Determine the [X, Y] coordinate at the center of the cell enclosing the given text.  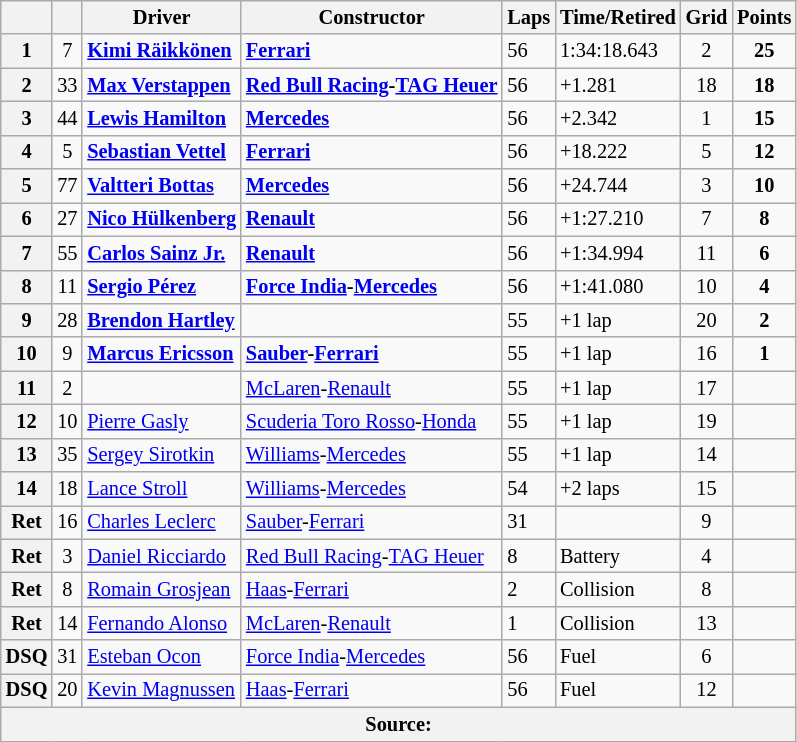
Brendon Hartley [162, 320]
Nico Hülkenberg [162, 219]
Battery [618, 556]
+1.281 [618, 85]
54 [528, 489]
35 [67, 455]
Sergey Sirotkin [162, 455]
Carlos Sainz Jr. [162, 253]
28 [67, 320]
25 [764, 51]
27 [67, 219]
+1:34.994 [618, 253]
17 [707, 388]
Fernando Alonso [162, 623]
+18.222 [618, 152]
33 [67, 85]
Lance Stroll [162, 489]
Romain Grosjean [162, 589]
Time/Retired [618, 17]
Daniel Ricciardo [162, 556]
Max Verstappen [162, 85]
Valtteri Bottas [162, 186]
+2.342 [618, 118]
Kimi Räikkönen [162, 51]
+1:27.210 [618, 219]
Marcus Ericsson [162, 354]
Esteban Ocon [162, 657]
Charles Leclerc [162, 522]
Driver [162, 17]
Points [764, 17]
44 [67, 118]
Kevin Magnussen [162, 690]
+24.744 [618, 186]
Lewis Hamilton [162, 118]
Scuderia Toro Rosso-Honda [372, 421]
Constructor [372, 17]
Grid [707, 17]
Pierre Gasly [162, 421]
19 [707, 421]
1:34:18.643 [618, 51]
Sebastian Vettel [162, 152]
+1:41.080 [618, 287]
+2 laps [618, 489]
77 [67, 186]
Source: [399, 724]
Laps [528, 17]
Sergio Pérez [162, 287]
